Scan for the cell matching the given text and deliver its (X, Y) coordinate at center. 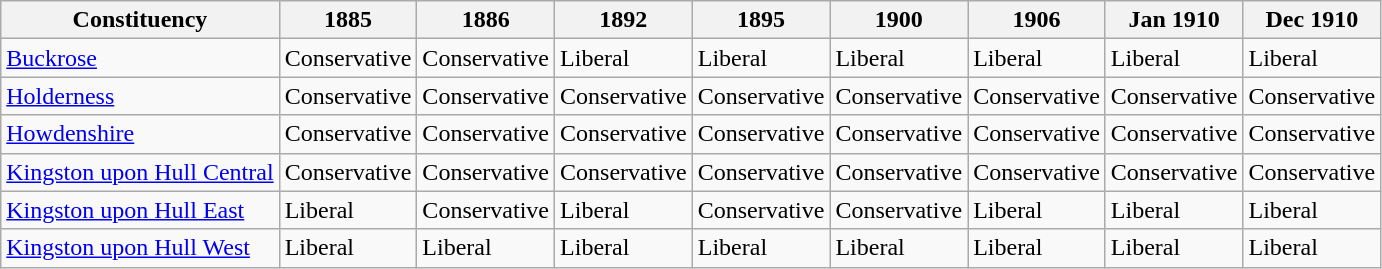
Dec 1910 (1312, 20)
Kingston upon Hull Central (140, 172)
1906 (1037, 20)
Holderness (140, 96)
1886 (486, 20)
1885 (348, 20)
Howdenshire (140, 134)
Jan 1910 (1174, 20)
Constituency (140, 20)
1892 (624, 20)
1895 (761, 20)
Kingston upon Hull West (140, 248)
1900 (899, 20)
Kingston upon Hull East (140, 210)
Buckrose (140, 58)
